Scan for the cell matching the given text and deliver its [X, Y] coordinate at center. 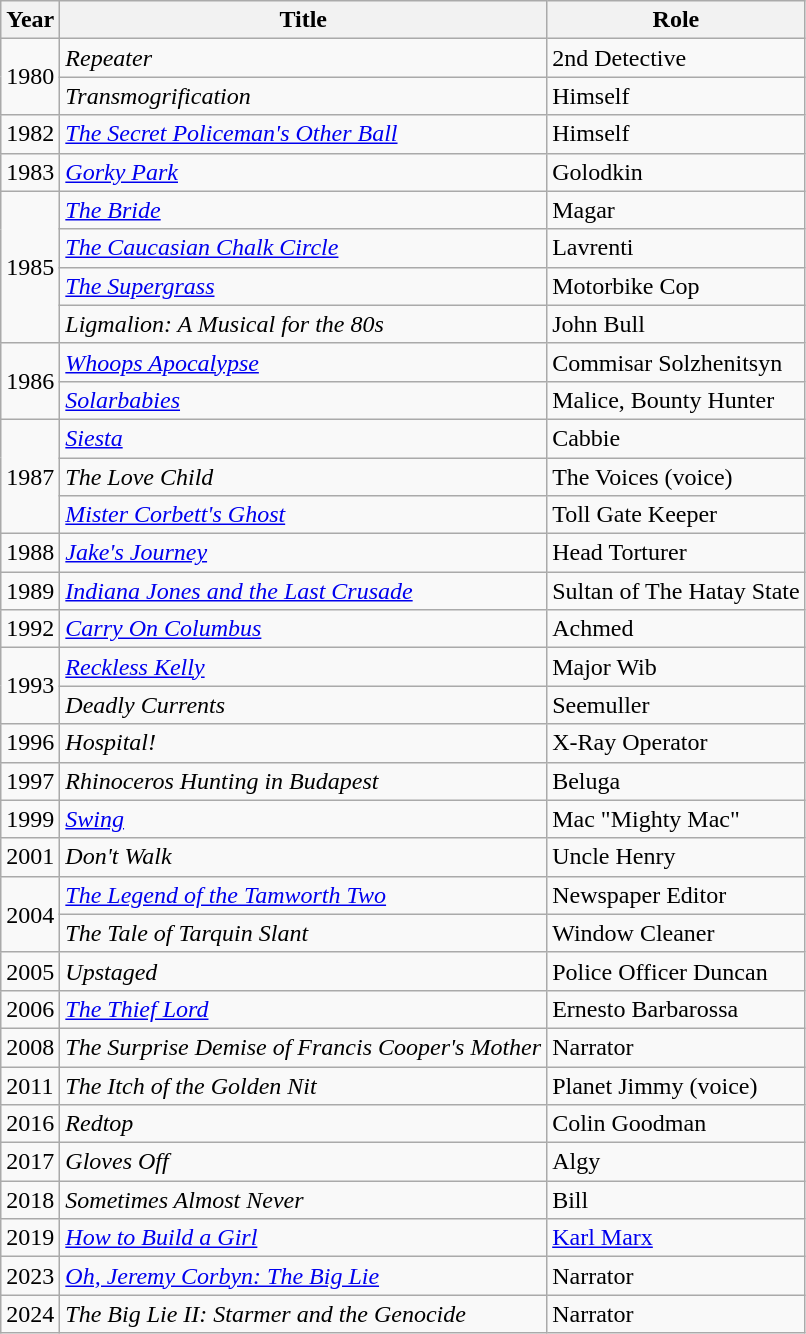
Rhinoceros Hunting in Budapest [304, 781]
Gorky Park [304, 172]
Seemuller [676, 705]
2019 [30, 1238]
2018 [30, 1200]
Upstaged [304, 971]
1987 [30, 476]
Deadly Currents [304, 705]
The Big Lie II: Starmer and the Genocide [304, 1314]
Reckless Kelly [304, 667]
Cabbie [676, 438]
2011 [30, 1085]
Head Torturer [676, 553]
Mister Corbett's Ghost [304, 515]
Bill [676, 1200]
Jake's Journey [304, 553]
Ernesto Barbarossa [676, 1009]
Role [676, 20]
Year [30, 20]
1983 [30, 172]
The Thief Lord [304, 1009]
Major Wib [676, 667]
2nd Detective [676, 58]
Repeater [304, 58]
Indiana Jones and the Last Crusade [304, 591]
1996 [30, 743]
Ligmalion: A Musical for the 80s [304, 324]
Malice, Bounty Hunter [676, 400]
The Secret Policeman's Other Ball [304, 134]
Oh, Jeremy Corbyn: The Big Lie [304, 1276]
Swing [304, 819]
Magar [676, 210]
Uncle Henry [676, 857]
Colin Goodman [676, 1124]
Window Cleaner [676, 933]
2016 [30, 1124]
Toll Gate Keeper [676, 515]
The Tale of Tarquin Slant [304, 933]
Redtop [304, 1124]
1986 [30, 381]
Karl Marx [676, 1238]
The Voices (voice) [676, 477]
1999 [30, 819]
2017 [30, 1162]
The Caucasian Chalk Circle [304, 248]
1980 [30, 77]
How to Build a Girl [304, 1238]
Sometimes Almost Never [304, 1200]
1988 [30, 553]
Title [304, 20]
Siesta [304, 438]
The Supergrass [304, 286]
Sultan of The Hatay State [676, 591]
Newspaper Editor [676, 895]
Beluga [676, 781]
John Bull [676, 324]
Don't Walk [304, 857]
Police Officer Duncan [676, 971]
Algy [676, 1162]
Hospital! [304, 743]
Commisar Solzhenitsyn [676, 362]
Mac "Mighty Mac" [676, 819]
1982 [30, 134]
Achmed [676, 629]
Motorbike Cop [676, 286]
1997 [30, 781]
Whoops Apocalypse [304, 362]
2004 [30, 914]
2024 [30, 1314]
Transmogrification [304, 96]
2005 [30, 971]
Lavrenti [676, 248]
The Love Child [304, 477]
Carry On Columbus [304, 629]
The Surprise Demise of Francis Cooper's Mother [304, 1047]
Golodkin [676, 172]
2023 [30, 1276]
2008 [30, 1047]
1989 [30, 591]
2006 [30, 1009]
1993 [30, 686]
Gloves Off [304, 1162]
2001 [30, 857]
1992 [30, 629]
The Itch of the Golden Nit [304, 1085]
The Legend of the Tamworth Two [304, 895]
1985 [30, 267]
Solarbabies [304, 400]
X-Ray Operator [676, 743]
Planet Jimmy (voice) [676, 1085]
The Bride [304, 210]
